Extract the [X, Y] coordinate from the center of the cell holding the provided text.  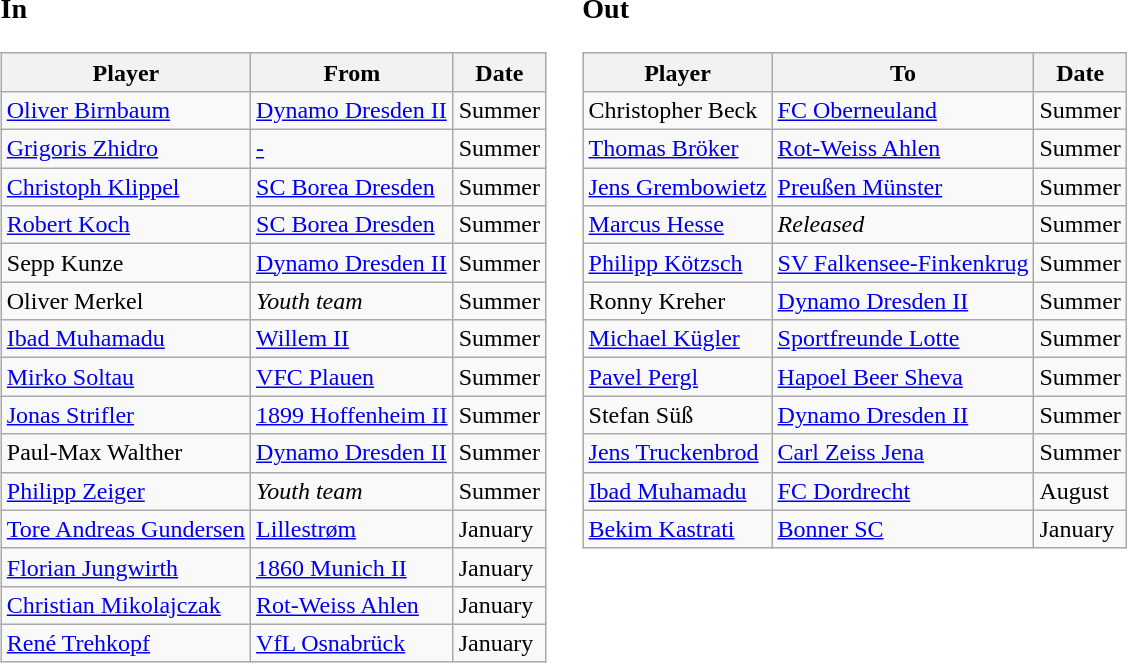
FC Dordrecht [903, 491]
Ronny Kreher [678, 301]
Oliver Merkel [126, 301]
FC Oberneuland [903, 110]
Philipp Kötzsch [678, 263]
René Trehkopf [126, 643]
Carl Zeiss Jena [903, 453]
Sepp Kunze [126, 263]
Sportfreunde Lotte [903, 339]
Bekim Kastrati [678, 529]
1899 Hoffenheim II [352, 415]
Marcus Hesse [678, 225]
Tore Andreas Gundersen [126, 529]
From [352, 72]
Florian Jungwirth [126, 567]
Released [903, 225]
Robert Koch [126, 225]
Pavel Pergl [678, 377]
Stefan Süß [678, 415]
Jonas Strifler [126, 415]
To [903, 72]
VfL Osnabrück [352, 643]
Preußen Münster [903, 187]
Christian Mikolajczak [126, 605]
Bonner SC [903, 529]
VFC Plauen [352, 377]
Oliver Birnbaum [126, 110]
Paul-Max Walther [126, 453]
1860 Munich II [352, 567]
- [352, 149]
Willem II [352, 339]
Grigoris Zhidro [126, 149]
SV Falkensee-Finkenkrug [903, 263]
Jens Grembowietz [678, 187]
Mirko Soltau [126, 377]
Christoph Klippel [126, 187]
Michael Kügler [678, 339]
August [1080, 491]
Christopher Beck [678, 110]
Thomas Bröker [678, 149]
Jens Truckenbrod [678, 453]
Hapoel Beer Sheva [903, 377]
Philipp Zeiger [126, 491]
Lillestrøm [352, 529]
